Detect which cell encompasses the target text, then output its (x, y) center coordinate. 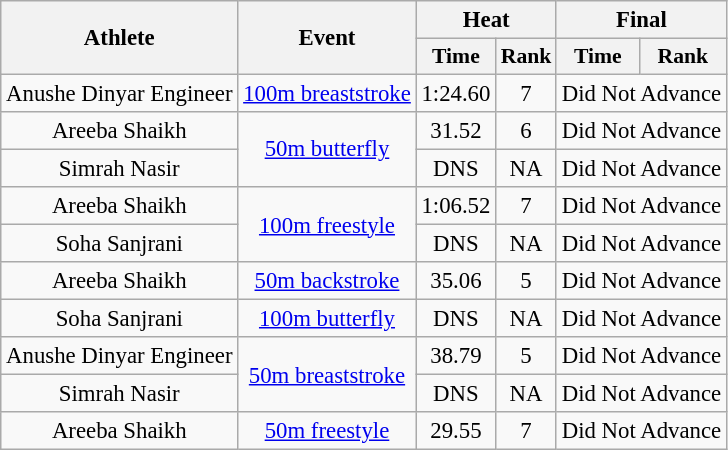
38.79 (456, 356)
50m breaststroke (327, 374)
31.52 (456, 131)
50m backstroke (327, 281)
Athlete (120, 38)
Heat (486, 20)
29.55 (456, 431)
35.06 (456, 281)
6 (526, 131)
Event (327, 38)
Final (641, 20)
1:24.60 (456, 93)
100m butterfly (327, 319)
100m freestyle (327, 224)
50m butterfly (327, 150)
1:06.52 (456, 206)
50m freestyle (327, 431)
100m breaststroke (327, 93)
